Output the (X, Y) coordinate of the center of the cell containing the given text.  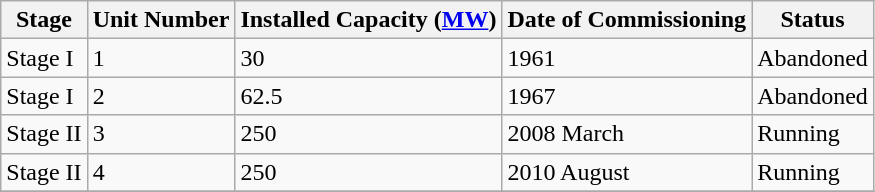
4 (161, 172)
Stage (44, 20)
2010 August (627, 172)
3 (161, 134)
1 (161, 58)
2 (161, 96)
Unit Number (161, 20)
Installed Capacity (MW) (368, 20)
Status (813, 20)
30 (368, 58)
2008 March (627, 134)
Date of Commissioning (627, 20)
1967 (627, 96)
62.5 (368, 96)
1961 (627, 58)
